Scan for the cell matching the given text and deliver its (x, y) coordinate at center. 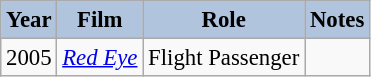
Flight Passenger (224, 58)
Film (100, 20)
2005 (29, 58)
Red Eye (100, 58)
Year (29, 20)
Role (224, 20)
Notes (338, 20)
